Return the [x, y] coordinate for the center point of the cell that contains the specified text.  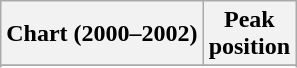
Chart (2000–2002) [102, 34]
Peak position [249, 34]
